Return (x, y) of the center of cell containing provided text 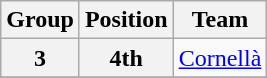
Team (220, 20)
4th (126, 58)
Position (126, 20)
Group (40, 20)
Cornellà (220, 58)
3 (40, 58)
